For the text-containing cell, return its midpoint in (x, y) coordinate format. 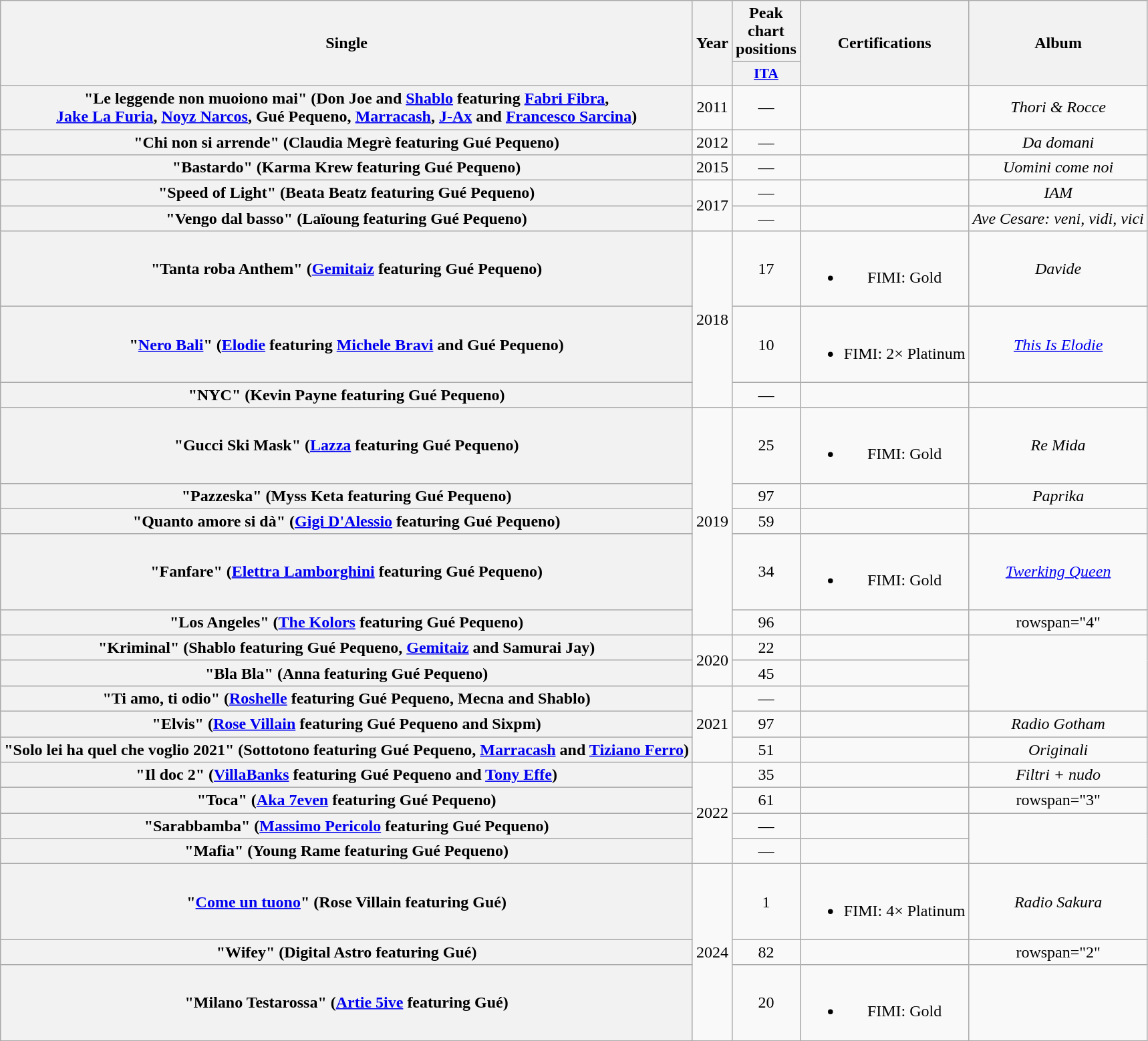
"Los Angeles" (The Kolors featuring Gué Pequeno) (347, 622)
2012 (712, 142)
"Bastardo" (Karma Krew featuring Gué Pequeno) (347, 168)
22 (766, 647)
Da domani (1058, 142)
Peak chart positions (766, 31)
Twerking Queen (1058, 572)
Single (347, 43)
10 (766, 345)
"Sarabbamba" (Massimo Pericolo featuring Gué Pequeno) (347, 826)
IAM (1058, 193)
Year (712, 43)
17 (766, 269)
"Elvis" (Rose Villain featuring Gué Pequeno and Sixpm) (347, 724)
2022 (712, 813)
Davide (1058, 269)
51 (766, 749)
FIMI: 4× Platinum (885, 902)
Originali (1058, 749)
"Toca" (Aka 7even featuring Gué Pequeno) (347, 800)
Radio Gotham (1058, 724)
FIMI: 2× Platinum (885, 345)
"Speed of Light" (Beata Beatz featuring Gué Pequeno) (347, 193)
"Come un tuono" (Rose Villain featuring Gué) (347, 902)
2021 (712, 724)
"Mafia" (Young Rame featuring Gué Pequeno) (347, 851)
45 (766, 673)
rowspan="3" (1058, 800)
ITA (766, 74)
"Kriminal" (Shablo featuring Gué Pequeno, Gemitaiz and Samurai Jay) (347, 647)
"Nero Bali" (Elodie featuring Michele Bravi and Gué Pequeno) (347, 345)
"NYC" (Kevin Payne featuring Gué Pequeno) (347, 395)
"Pazzeska" (Myss Keta featuring Gué Pequeno) (347, 496)
96 (766, 622)
"Wifey" (Digital Astro featuring Gué) (347, 952)
34 (766, 572)
Certifications (885, 43)
2011 (712, 107)
Re Mida (1058, 445)
61 (766, 800)
rowspan="2" (1058, 952)
Ave Cesare: veni, vidi, vici (1058, 218)
Filtri + nudo (1058, 775)
2024 (712, 952)
2018 (712, 319)
Thori & Rocce (1058, 107)
1 (766, 902)
59 (766, 521)
"Gucci Ski Mask" (Lazza featuring Gué Pequeno) (347, 445)
25 (766, 445)
"Fanfare" (Elettra Lamborghini featuring Gué Pequeno) (347, 572)
2019 (712, 521)
82 (766, 952)
Paprika (1058, 496)
"Ti amo, ti odio" (Roshelle featuring Gué Pequeno, Mecna and Shablo) (347, 698)
2015 (712, 168)
"Tanta roba Anthem" (Gemitaiz featuring Gué Pequeno) (347, 269)
Album (1058, 43)
"Il doc 2" (VillaBanks featuring Gué Pequeno and Tony Effe) (347, 775)
Uomini come noi (1058, 168)
2017 (712, 206)
"Bla Bla" (Anna featuring Gué Pequeno) (347, 673)
20 (766, 1002)
"Quanto amore si dà" (Gigi D'Alessio featuring Gué Pequeno) (347, 521)
35 (766, 775)
"Vengo dal basso" (Laïoung featuring Gué Pequeno) (347, 218)
"Chi non si arrende" (Claudia Megrè featuring Gué Pequeno) (347, 142)
rowspan="4" (1058, 622)
"Milano Testarossa" (Artie 5ive featuring Gué) (347, 1002)
"Solo lei ha quel che voglio 2021" (Sottotono featuring Gué Pequeno, Marracash and Tiziano Ferro) (347, 749)
2020 (712, 660)
Radio Sakura (1058, 902)
This Is Elodie (1058, 345)
